Return [x, y] of the center of cell containing provided text 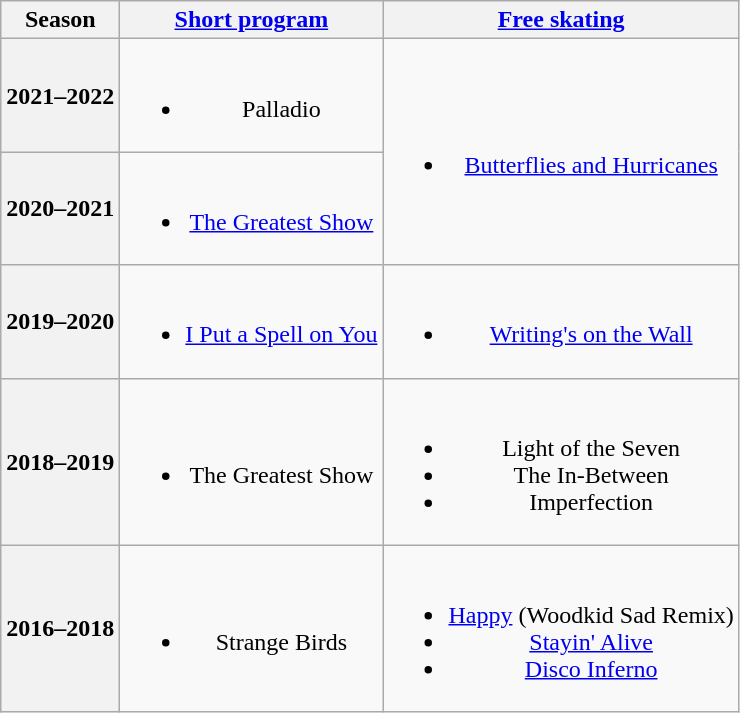
Season [60, 20]
Writing's on the Wall [561, 322]
2020–2021 [60, 208]
Short program [252, 20]
2016–2018 [60, 628]
2021–2022 [60, 96]
2019–2020 [60, 322]
I Put a Spell on You [252, 322]
Palladio [252, 96]
Free skating [561, 20]
Happy (Woodkid Sad Remix) Stayin' Alive Disco Inferno [561, 628]
Light of the Seven The In-Between Imperfection [561, 462]
Strange Birds [252, 628]
Butterflies and Hurricanes [561, 152]
2018–2019 [60, 462]
